Capture the cell that displays the provided text and extract its [x, y] central coordinate. 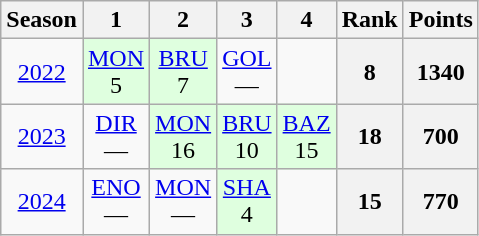
Points [440, 20]
ENO— [116, 202]
2022 [42, 72]
BRU10 [247, 136]
15 [370, 202]
18 [370, 136]
1 [116, 20]
700 [440, 136]
GOL— [247, 72]
Season [42, 20]
8 [370, 72]
3 [247, 20]
770 [440, 202]
MON5 [116, 72]
SHA4 [247, 202]
1340 [440, 72]
4 [306, 20]
MON— [184, 202]
2 [184, 20]
2024 [42, 202]
BRU7 [184, 72]
DIR— [116, 136]
MON16 [184, 136]
Rank [370, 20]
BAZ15 [306, 136]
2023 [42, 136]
